Identify which cell holds the provided text, then report its (X, Y) central coordinate. 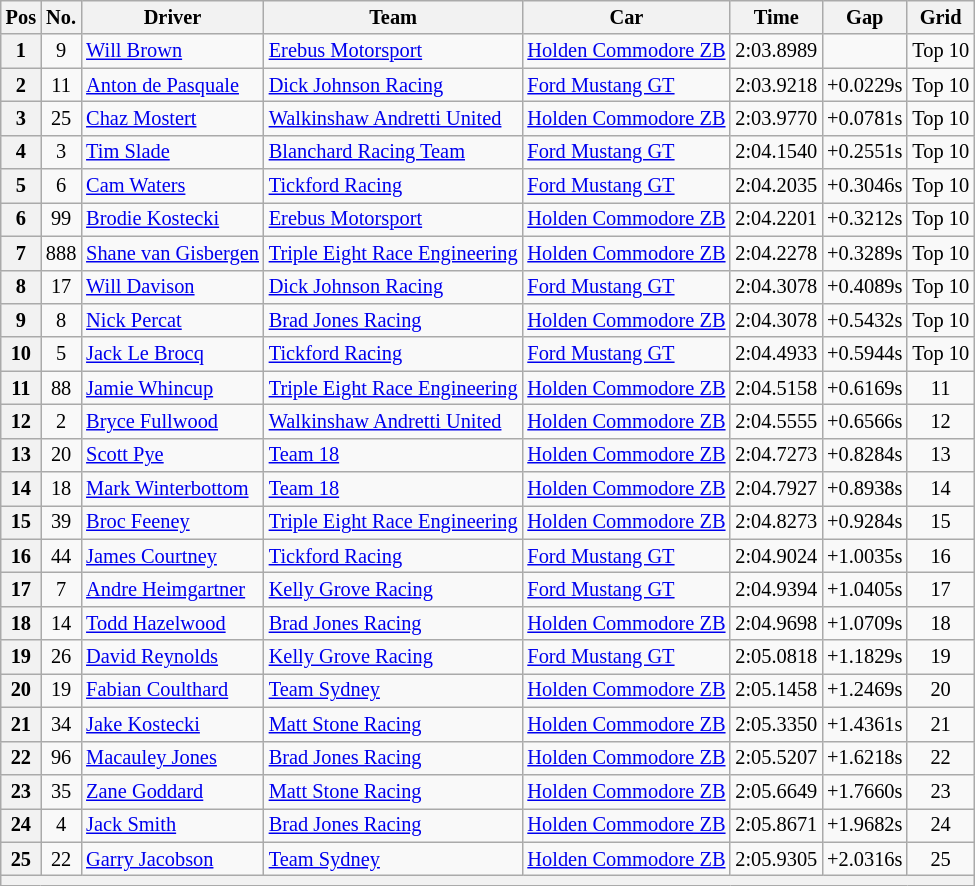
+0.2551s (864, 152)
2:05.3350 (776, 724)
Fabian Coulthard (172, 690)
Driver (172, 17)
Chaz Mostert (172, 118)
+0.3212s (864, 219)
David Reynolds (172, 657)
2:04.7273 (776, 455)
James Courtney (172, 556)
+1.7660s (864, 791)
26 (61, 657)
2:04.2201 (776, 219)
+0.6169s (864, 388)
2:04.7927 (776, 489)
+0.3289s (864, 253)
+1.0405s (864, 589)
+0.9284s (864, 522)
Grid (940, 17)
Bryce Fullwood (172, 421)
2:04.9698 (776, 623)
Jake Kostecki (172, 724)
Will Brown (172, 51)
+0.6566s (864, 421)
+0.4089s (864, 287)
2:04.5158 (776, 388)
+1.4361s (864, 724)
+0.5432s (864, 320)
Pos (21, 17)
2:04.2278 (776, 253)
2:05.5207 (776, 758)
Shane van Gisbergen (172, 253)
Will Davison (172, 287)
+1.6218s (864, 758)
+0.8938s (864, 489)
+1.1829s (864, 657)
Jamie Whincup (172, 388)
+0.0229s (864, 85)
2:03.9770 (776, 118)
Zane Goddard (172, 791)
2:05.9305 (776, 859)
2:04.4933 (776, 354)
Anton de Pasquale (172, 85)
99 (61, 219)
Time (776, 17)
2:05.1458 (776, 690)
+0.5944s (864, 354)
+1.9682s (864, 825)
2:04.2035 (776, 186)
+0.8284s (864, 455)
+1.0035s (864, 556)
Jack Smith (172, 825)
Garry Jacobson (172, 859)
2:03.9218 (776, 85)
2:04.1540 (776, 152)
+1.2469s (864, 690)
Gap (864, 17)
Jack Le Brocq (172, 354)
+1.0709s (864, 623)
888 (61, 253)
2:04.9024 (776, 556)
Scott Pye (172, 455)
+0.0781s (864, 118)
Todd Hazelwood (172, 623)
2:04.9394 (776, 589)
No. (61, 17)
Andre Heimgartner (172, 589)
2:05.6649 (776, 791)
2:04.5555 (776, 421)
2:04.8273 (776, 522)
39 (61, 522)
35 (61, 791)
10 (21, 354)
+0.3046s (864, 186)
+2.0316s (864, 859)
Car (626, 17)
44 (61, 556)
Tim Slade (172, 152)
Broc Feeney (172, 522)
34 (61, 724)
Team (394, 17)
Nick Percat (172, 320)
2:03.8989 (776, 51)
Blanchard Racing Team (394, 152)
2:05.0818 (776, 657)
88 (61, 388)
Mark Winterbottom (172, 489)
Cam Waters (172, 186)
Brodie Kostecki (172, 219)
1 (21, 51)
96 (61, 758)
2:05.8671 (776, 825)
Macauley Jones (172, 758)
